Return (x, y) of the center of cell containing provided text 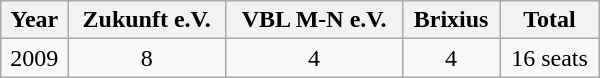
8 (147, 58)
2009 (34, 58)
Year (34, 20)
VBL M-N e.V. (314, 20)
16 seats (550, 58)
Brixius (450, 20)
Total (550, 20)
Zukunft e.V. (147, 20)
